Search for the cell housing the specified text and yield its [X, Y] center coordinate. 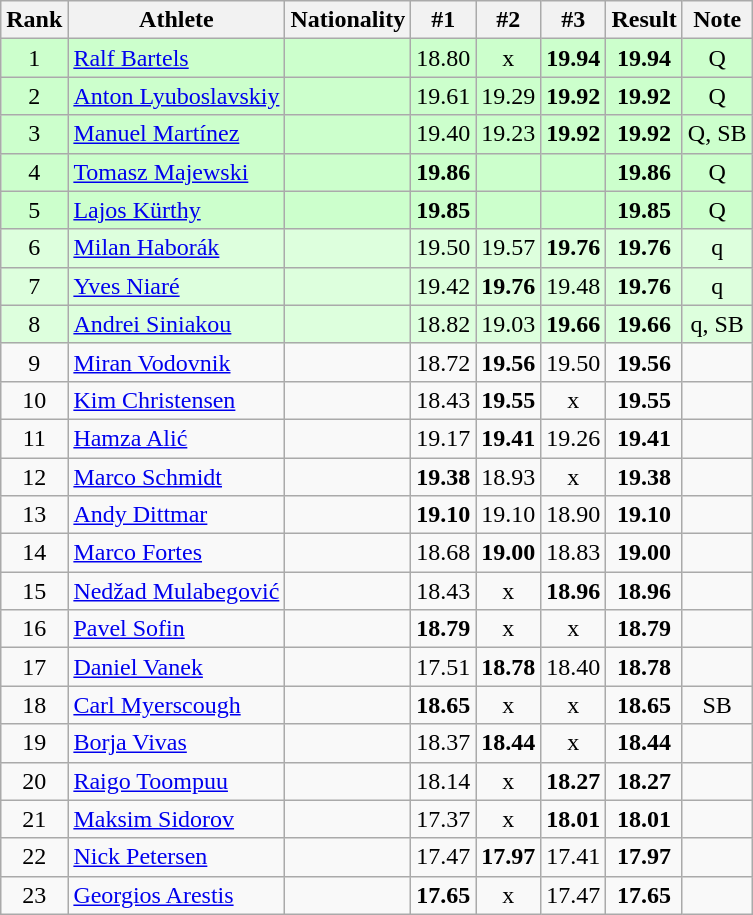
Georgios Arestis [176, 895]
18.68 [444, 553]
Miran Vodovnik [176, 362]
#2 [508, 20]
2 [34, 96]
1 [34, 58]
21 [34, 819]
3 [34, 134]
Rank [34, 20]
8 [34, 324]
19.48 [574, 286]
18.83 [574, 553]
Marco Fortes [176, 553]
#1 [444, 20]
4 [34, 172]
19.57 [508, 248]
17 [34, 667]
6 [34, 248]
5 [34, 210]
Borja Vivas [176, 743]
19.29 [508, 96]
10 [34, 400]
18.80 [444, 58]
Nationality [348, 20]
12 [34, 477]
18 [34, 705]
11 [34, 438]
Pavel Sofin [176, 629]
q, SB [717, 324]
Raigo Toompuu [176, 781]
Daniel Vanek [176, 667]
17.41 [574, 857]
15 [34, 591]
16 [34, 629]
18.90 [574, 515]
Q, SB [717, 134]
19.17 [444, 438]
Hamza Alić [176, 438]
Athlete [176, 20]
13 [34, 515]
23 [34, 895]
17.51 [444, 667]
Note [717, 20]
Nick Petersen [176, 857]
18.82 [444, 324]
Yves Niaré [176, 286]
9 [34, 362]
18.72 [444, 362]
18.37 [444, 743]
22 [34, 857]
19.26 [574, 438]
19.61 [444, 96]
Maksim Sidorov [176, 819]
Result [644, 20]
19.40 [444, 134]
18.14 [444, 781]
18.40 [574, 667]
19 [34, 743]
19.42 [444, 286]
Andy Dittmar [176, 515]
19.23 [508, 134]
Anton Lyuboslavskiy [176, 96]
17.37 [444, 819]
SB [717, 705]
19.03 [508, 324]
Milan Haborák [176, 248]
18.93 [508, 477]
Marco Schmidt [176, 477]
7 [34, 286]
Nedžad Mulabegović [176, 591]
Andrei Siniakou [176, 324]
Ralf Bartels [176, 58]
20 [34, 781]
#3 [574, 20]
Kim Christensen [176, 400]
Manuel Martínez [176, 134]
Lajos Kürthy [176, 210]
14 [34, 553]
Tomasz Majewski [176, 172]
Carl Myerscough [176, 705]
